Pinpoint the cell where the given text exists, returning its (x, y) midpoint coordinate. 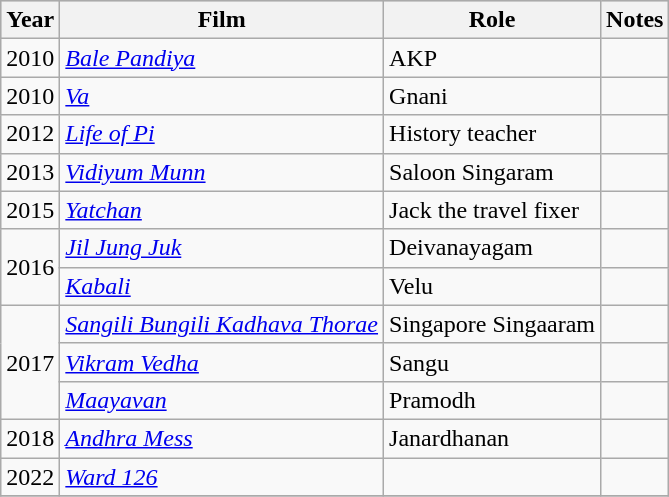
2015 (30, 210)
Life of Pi (222, 134)
Jack the travel fixer (492, 210)
Film (222, 20)
Deivanayagam (492, 248)
Vidiyum Munn (222, 172)
Pramodh (492, 400)
Maayavan (222, 400)
AKP (492, 58)
Va (222, 96)
Vikram Vedha (222, 362)
Janardhanan (492, 438)
Notes (635, 20)
Year (30, 20)
2017 (30, 362)
Kabali (222, 286)
2016 (30, 267)
Ward 126 (222, 477)
Role (492, 20)
Bale Pandiya (222, 58)
Jil Jung Juk (222, 248)
History teacher (492, 134)
Andhra Mess (222, 438)
Singapore Singaaram (492, 324)
Yatchan (222, 210)
Sangu (492, 362)
Saloon Singaram (492, 172)
2012 (30, 134)
2013 (30, 172)
Gnani (492, 96)
Sangili Bungili Kadhava Thorae (222, 324)
2022 (30, 477)
2018 (30, 438)
Velu (492, 286)
